For the text-containing cell, return its midpoint in (x, y) coordinate format. 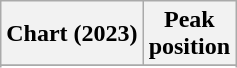
Peakposition (189, 34)
Chart (2023) (72, 34)
